Identify which cell holds the provided text, then report its (x, y) central coordinate. 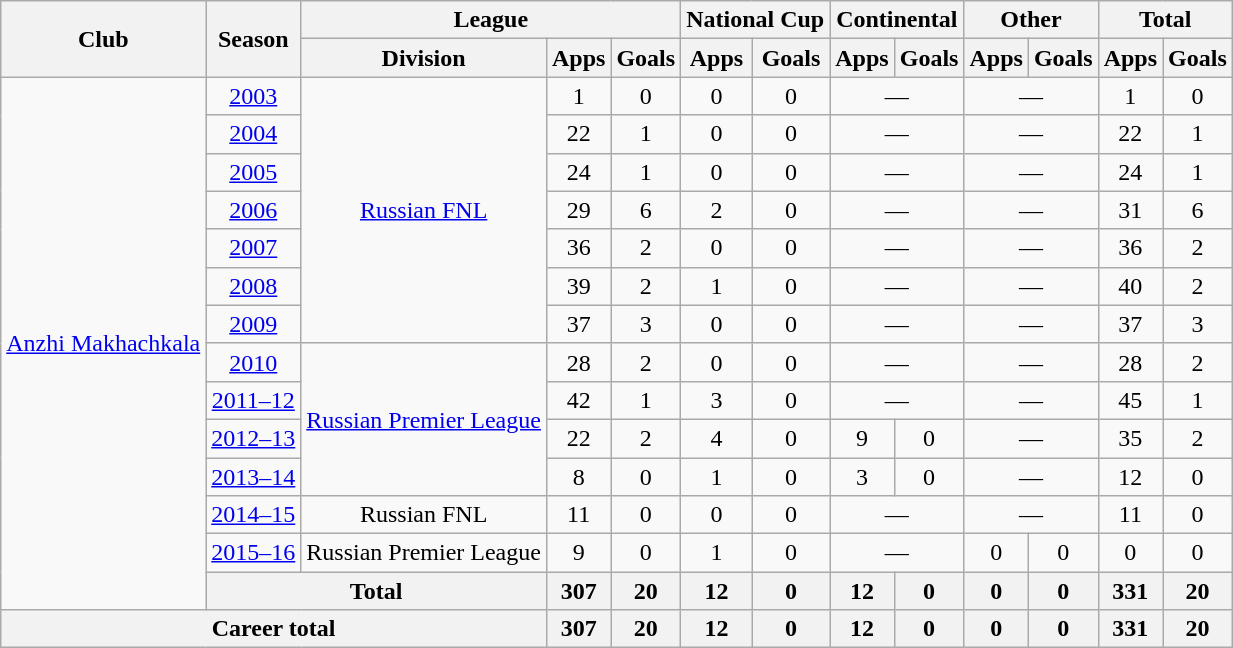
2005 (254, 172)
31 (1130, 210)
40 (1130, 286)
39 (578, 286)
4 (717, 438)
2003 (254, 96)
Anzhi Makhachkala (104, 344)
2009 (254, 324)
29 (578, 210)
2011–12 (254, 400)
2012–13 (254, 438)
2014–15 (254, 515)
Other (1031, 20)
League (491, 20)
2015–16 (254, 553)
2004 (254, 134)
2007 (254, 248)
2013–14 (254, 477)
2006 (254, 210)
42 (578, 400)
National Cup (756, 20)
Division (424, 58)
Continental (897, 20)
Career total (274, 629)
8 (578, 477)
35 (1130, 438)
2008 (254, 286)
Season (254, 39)
Club (104, 39)
45 (1130, 400)
2010 (254, 362)
